Return the [X, Y] coordinate for the center point of the cell that contains the specified text.  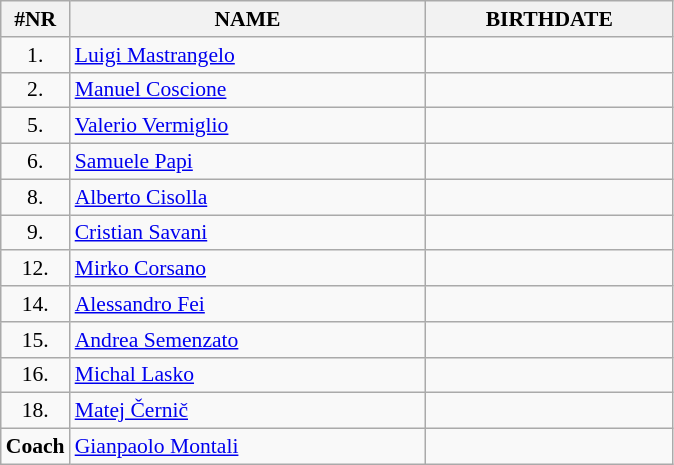
Coach [36, 447]
2. [36, 90]
Gianpaolo Montali [248, 447]
18. [36, 411]
Manuel Coscione [248, 90]
Andrea Semenzato [248, 340]
BIRTHDATE [549, 19]
1. [36, 55]
9. [36, 233]
12. [36, 269]
Mirko Corsano [248, 269]
Luigi Mastrangelo [248, 55]
15. [36, 340]
Samuele Papi [248, 162]
#NR [36, 19]
14. [36, 304]
NAME [248, 19]
Alberto Cisolla [248, 197]
Cristian Savani [248, 233]
8. [36, 197]
16. [36, 375]
Michal Lasko [248, 375]
Matej Černič [248, 411]
Valerio Vermiglio [248, 126]
6. [36, 162]
5. [36, 126]
Alessandro Fei [248, 304]
